Output the (X, Y) coordinate of the center of the cell containing the given text.  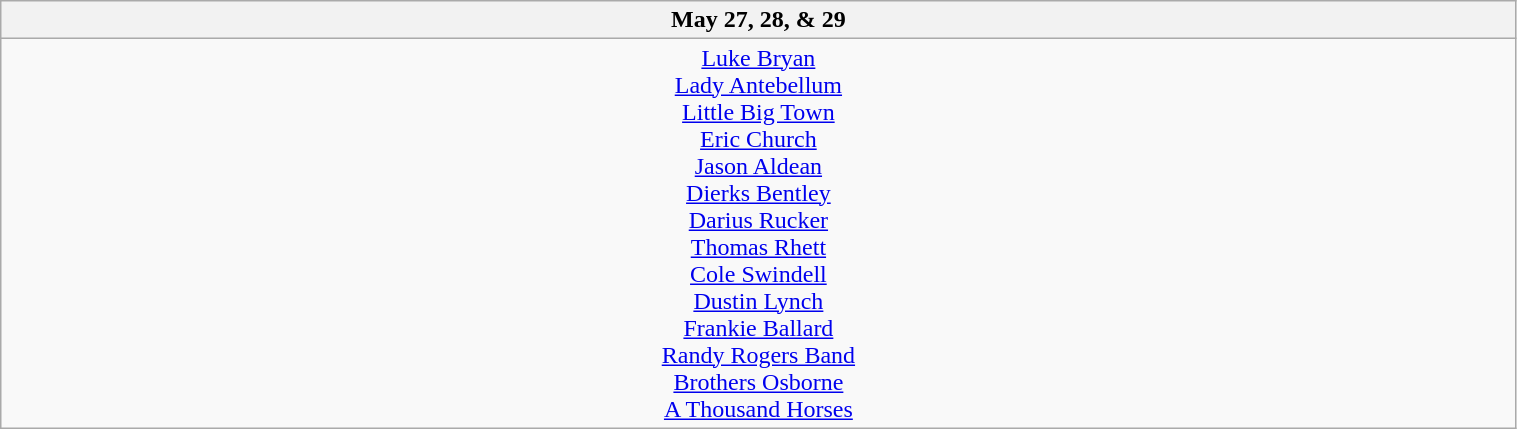
May 27, 28, & 29 (758, 20)
